Return (X, Y) of the center of cell containing provided text 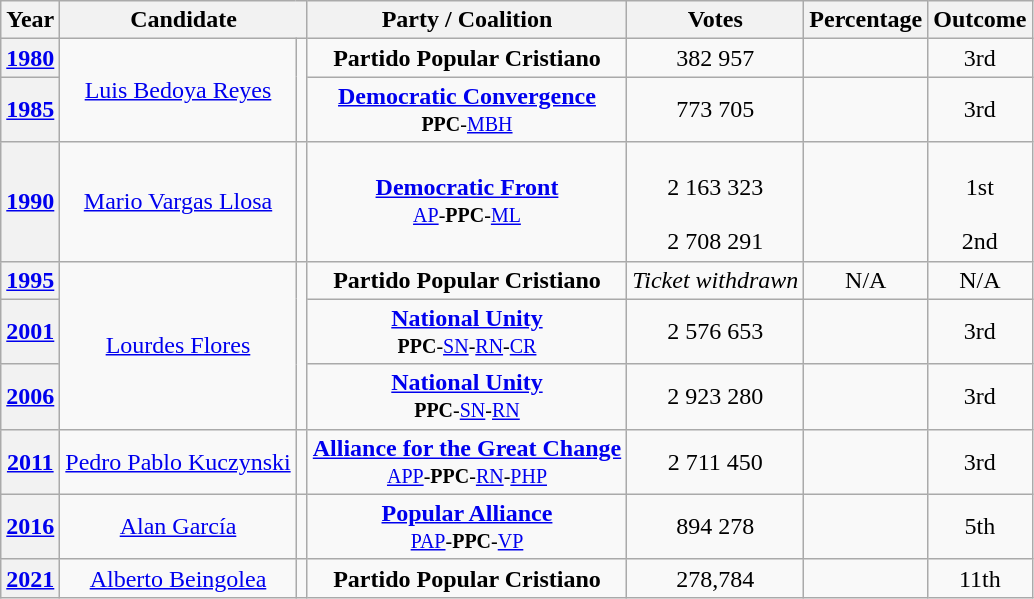
1980 (30, 58)
National UnityPPC-SN-RN (466, 396)
2 923 280 (716, 396)
2021 (30, 578)
Party / Coalition (466, 20)
Votes (716, 20)
382 957 (716, 58)
Year (30, 20)
Percentage (866, 20)
Lourdes Flores (178, 345)
Democratic ConvergencePPC-MBH (466, 110)
Candidate (184, 20)
773 705 (716, 110)
Outcome (980, 20)
2001 (30, 332)
Democratic FrontAP-PPC-ML (466, 202)
278,784 (716, 578)
2 711 450 (716, 462)
1985 (30, 110)
1990 (30, 202)
Ticket withdrawn (716, 280)
1st2nd (980, 202)
Pedro Pablo Kuczynski (178, 462)
Alan García (178, 526)
2006 (30, 396)
National UnityPPC-SN-RN-CR (466, 332)
894 278 (716, 526)
2016 (30, 526)
Popular AlliancePAP-PPC-VP (466, 526)
2011 (30, 462)
Mario Vargas Llosa (178, 202)
1995 (30, 280)
5th (980, 526)
11th (980, 578)
Alberto Beingolea (178, 578)
2 576 653 (716, 332)
Alliance for the Great ChangeAPP-PPC-RN-PHP (466, 462)
2 163 3232 708 291 (716, 202)
Luis Bedoya Reyes (178, 90)
